Identify which cell holds the provided text, then report its (X, Y) central coordinate. 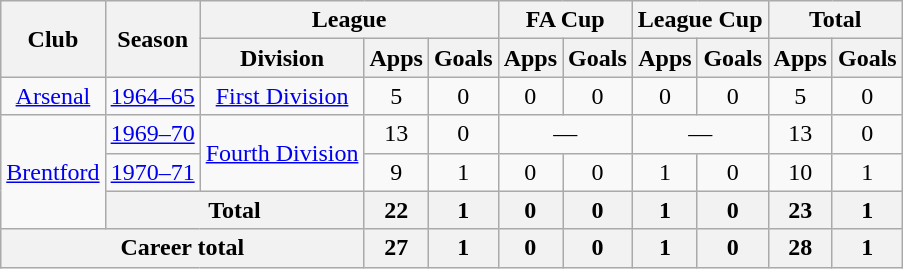
Career total (182, 248)
28 (800, 248)
Fourth Division (282, 153)
First Division (282, 96)
Arsenal (53, 96)
22 (396, 210)
1964–65 (152, 96)
9 (396, 172)
League Cup (700, 20)
Season (152, 39)
Division (282, 58)
1970–71 (152, 172)
10 (800, 172)
1969–70 (152, 134)
27 (396, 248)
FA Cup (565, 20)
League (349, 20)
Club (53, 39)
Brentford (53, 172)
23 (800, 210)
